Return the (X, Y) coordinate for the center point of the cell that contains the specified text.  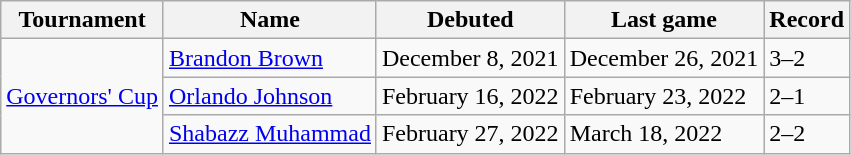
Brandon Brown (270, 58)
December 26, 2021 (664, 58)
Governors' Cup (82, 96)
2–1 (807, 96)
Orlando Johnson (270, 96)
February 16, 2022 (470, 96)
2–2 (807, 134)
Debuted (470, 20)
3–2 (807, 58)
February 23, 2022 (664, 96)
March 18, 2022 (664, 134)
Name (270, 20)
February 27, 2022 (470, 134)
Record (807, 20)
Shabazz Muhammad (270, 134)
Tournament (82, 20)
December 8, 2021 (470, 58)
Last game (664, 20)
